Locate the cell with the specified text and output its [X, Y] center coordinate. 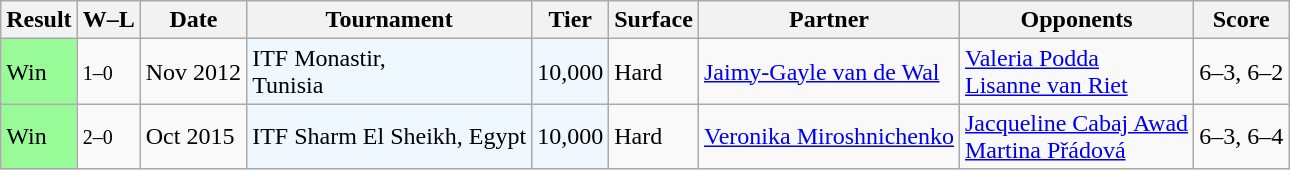
Jaimy-Gayle van de Wal [828, 72]
6–3, 6–4 [1242, 136]
1–0 [108, 72]
2–0 [108, 136]
Tournament [390, 20]
Valeria Podda Lisanne van Riet [1076, 72]
W–L [108, 20]
Jacqueline Cabaj Awad Martina Přádová [1076, 136]
Nov 2012 [193, 72]
Result [39, 20]
Tier [570, 20]
Surface [654, 20]
ITF Monastir, Tunisia [390, 72]
Score [1242, 20]
Partner [828, 20]
6–3, 6–2 [1242, 72]
ITF Sharm El Sheikh, Egypt [390, 136]
Veronika Miroshnichenko [828, 136]
Opponents [1076, 20]
Date [193, 20]
Oct 2015 [193, 136]
